Detect which cell encompasses the target text, then output its (x, y) center coordinate. 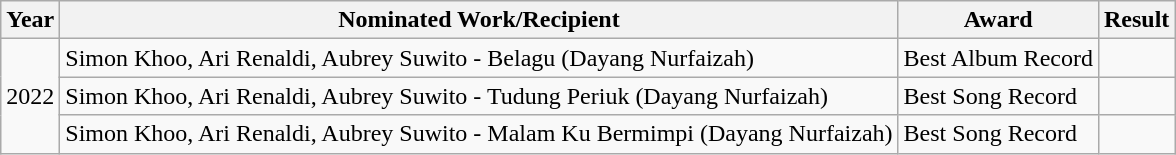
Result (1136, 20)
Simon Khoo, Ari Renaldi, Aubrey Suwito - Tudung Periuk (Dayang Nurfaizah) (479, 96)
Simon Khoo, Ari Renaldi, Aubrey Suwito - Malam Ku Bermimpi (Dayang Nurfaizah) (479, 134)
Year (30, 20)
Award (998, 20)
Best Album Record (998, 58)
Nominated Work/Recipient (479, 20)
Simon Khoo, Ari Renaldi, Aubrey Suwito - Belagu (Dayang Nurfaizah) (479, 58)
2022 (30, 96)
